Search for the cell housing the specified text and yield its [x, y] center coordinate. 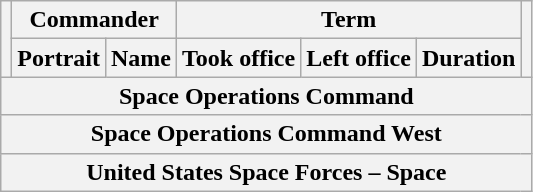
Term [349, 20]
Space Operations Command [266, 96]
Commander [94, 20]
Portrait [59, 58]
Left office [359, 58]
Name [140, 58]
United States Space Forces – Space [266, 172]
Took office [239, 58]
Space Operations Command West [266, 134]
Duration [468, 58]
